Identify which cell holds the provided text, then report its [X, Y] central coordinate. 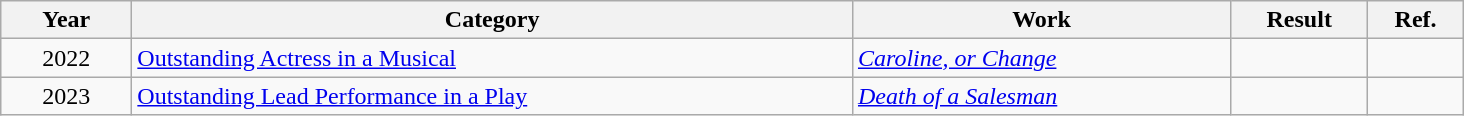
Outstanding Actress in a Musical [492, 58]
2022 [66, 58]
Outstanding Lead Performance in a Play [492, 96]
2023 [66, 96]
Category [492, 20]
Caroline, or Change [1041, 58]
Year [66, 20]
Death of a Salesman [1041, 96]
Work [1041, 20]
Ref. [1416, 20]
Result [1300, 20]
